Pinpoint the cell where the given text exists, returning its (X, Y) midpoint coordinate. 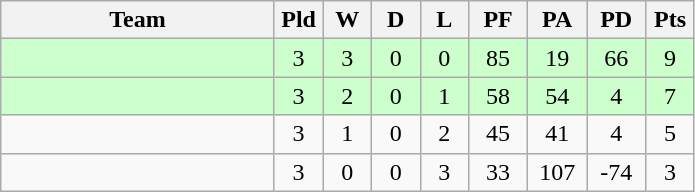
45 (498, 134)
PD (616, 20)
Pts (670, 20)
9 (670, 58)
Pld (298, 20)
D (396, 20)
41 (558, 134)
19 (558, 58)
L (444, 20)
33 (498, 172)
PA (558, 20)
Team (138, 20)
54 (558, 96)
PF (498, 20)
107 (558, 172)
7 (670, 96)
W (348, 20)
5 (670, 134)
66 (616, 58)
58 (498, 96)
85 (498, 58)
-74 (616, 172)
